Extract the [X, Y] coordinate from the center of the cell holding the provided text.  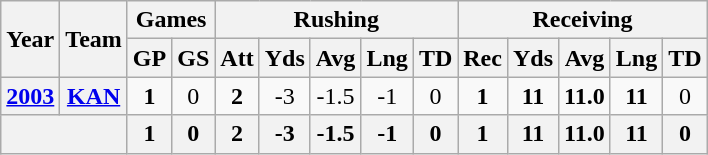
GS [194, 58]
Receiving [582, 20]
KAN [94, 96]
GP [149, 58]
Rushing [336, 20]
Team [94, 39]
Games [170, 20]
Rec [483, 58]
2003 [30, 96]
Att [237, 58]
Year [30, 39]
